Capture the cell that displays the provided text and extract its (x, y) central coordinate. 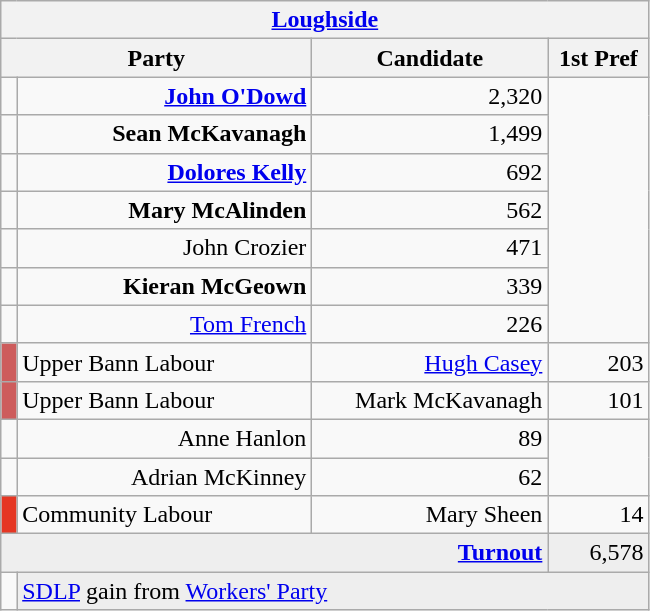
SDLP gain from Workers' Party (333, 591)
Party (156, 58)
Community Labour (164, 515)
Candidate (430, 58)
62 (430, 477)
John Crozier (164, 248)
Mark McKavanagh (430, 400)
1st Pref (598, 58)
203 (598, 362)
1,499 (430, 134)
Loughside (325, 20)
6,578 (598, 553)
Dolores Kelly (164, 172)
Hugh Casey (430, 362)
339 (430, 286)
14 (598, 515)
562 (430, 210)
2,320 (430, 96)
Adrian McKinney (164, 477)
101 (598, 400)
Turnout (274, 553)
471 (430, 248)
Kieran McGeown (164, 286)
Anne Hanlon (164, 438)
Tom French (164, 324)
Sean McKavanagh (164, 134)
Mary Sheen (430, 515)
692 (430, 172)
Mary McAlinden (164, 210)
226 (430, 324)
89 (430, 438)
John O'Dowd (164, 96)
